Find where the given text appears and provide that cell's center as [X, Y] coordinate. 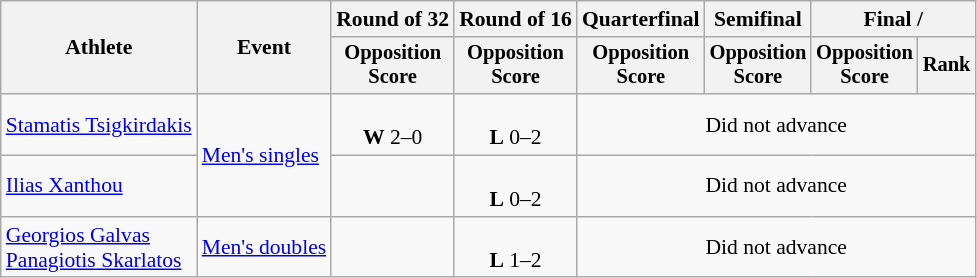
L 1–2 [516, 248]
Men's doubles [264, 248]
Round of 16 [516, 19]
Quarterfinal [641, 19]
Georgios GalvasPanagiotis Skarlatos [99, 248]
Semifinal [758, 19]
Men's singles [264, 155]
Event [264, 48]
Stamatis Tsigkirdakis [99, 124]
Athlete [99, 48]
W 2–0 [392, 124]
Final / [893, 19]
Ilias Xanthou [99, 186]
Rank [947, 66]
Round of 32 [392, 19]
